Locate the cell with the specified text and output its [x, y] center coordinate. 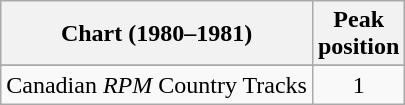
Chart (1980–1981) [157, 34]
Canadian RPM Country Tracks [157, 85]
Peakposition [358, 34]
1 [358, 85]
